Determine the [X, Y] coordinate at the center of the cell enclosing the given text.  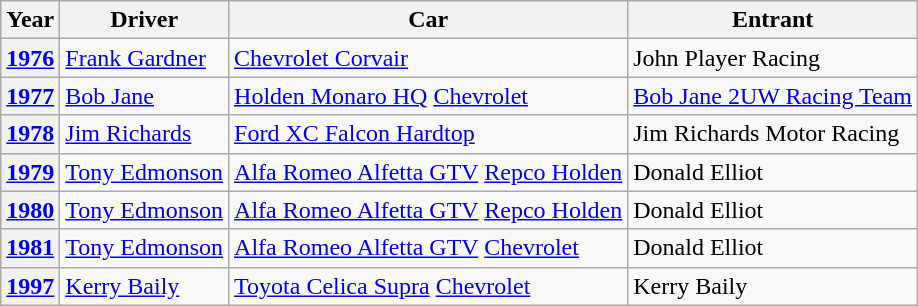
Toyota Celica Supra Chevrolet [428, 286]
1997 [30, 286]
Bob Jane 2UW Racing Team [773, 96]
1979 [30, 172]
1976 [30, 58]
Alfa Romeo Alfetta GTV Chevrolet [428, 248]
1977 [30, 96]
Entrant [773, 20]
Bob Jane [144, 96]
Car [428, 20]
Jim Richards Motor Racing [773, 134]
1981 [30, 248]
Chevrolet Corvair [428, 58]
Driver [144, 20]
Holden Monaro HQ Chevrolet [428, 96]
Frank Gardner [144, 58]
Year [30, 20]
John Player Racing [773, 58]
1978 [30, 134]
Jim Richards [144, 134]
Ford XC Falcon Hardtop [428, 134]
1980 [30, 210]
